Search for the cell housing the specified text and yield its [X, Y] center coordinate. 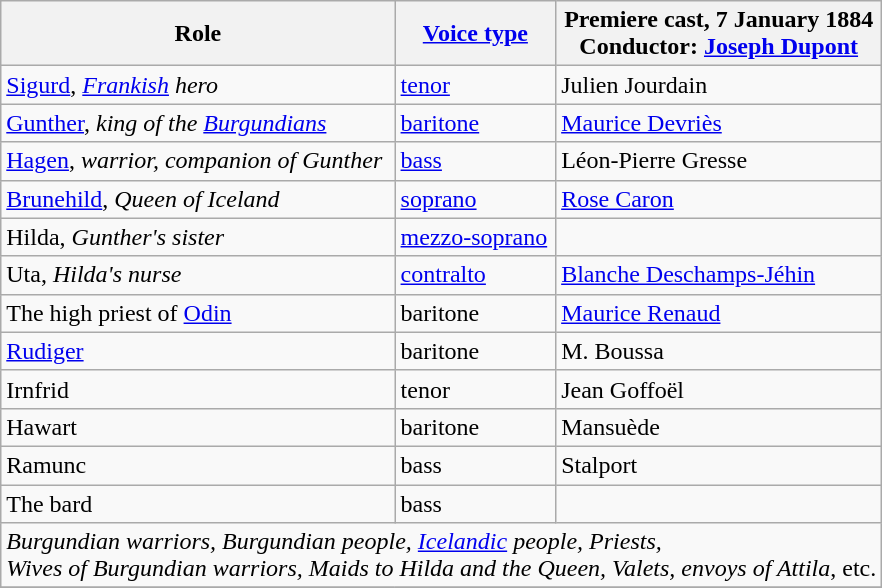
Rose Caron [719, 199]
Stalport [719, 465]
Voice type [476, 34]
mezzo-soprano [476, 237]
Hilda, Gunther's sister [198, 237]
Maurice Renaud [719, 313]
Premiere cast, 7 January 1884Conductor: Joseph Dupont [719, 34]
M. Boussa [719, 351]
Sigurd, Frankish hero [198, 85]
soprano [476, 199]
Brunehild, Queen of Iceland [198, 199]
Uta, Hilda's nurse [198, 275]
The bard [198, 503]
Rudiger [198, 351]
Blanche Deschamps-Jéhin [719, 275]
contralto [476, 275]
Jean Goffoël [719, 389]
Ramunc [198, 465]
Gunther, king of the Burgundians [198, 123]
Hawart [198, 427]
Mansuède [719, 427]
The high priest of Odin [198, 313]
Julien Jourdain [719, 85]
Hagen, warrior, companion of Gunther [198, 161]
Léon-Pierre Gresse [719, 161]
Role [198, 34]
Irnfrid [198, 389]
Maurice Devriès [719, 123]
